Detect which cell encompasses the target text, then output its [x, y] center coordinate. 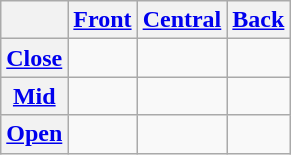
Front [102, 20]
Back [258, 20]
Central [182, 20]
Close [34, 58]
Mid [34, 96]
Open [34, 134]
